Find where the given text appears and provide that cell's center as [X, Y] coordinate. 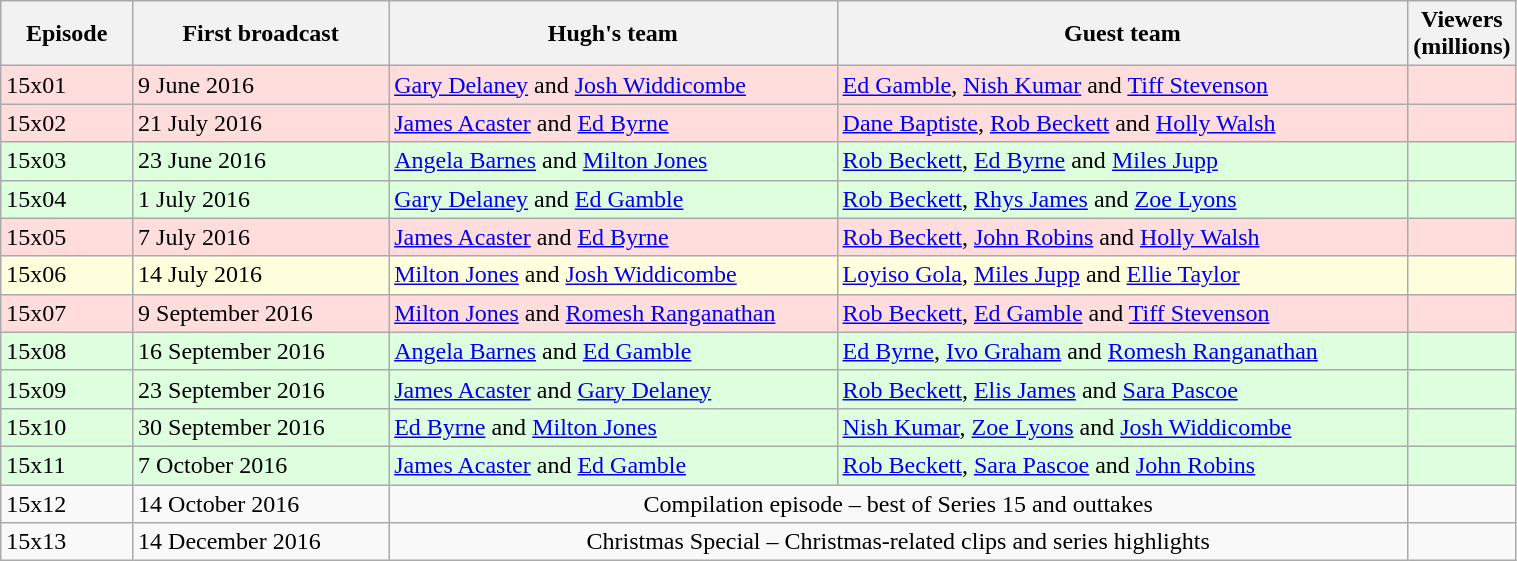
15x09 [67, 389]
Viewers(millions) [1462, 34]
30 September 2016 [261, 427]
15x12 [67, 503]
First broadcast [261, 34]
Guest team [1122, 34]
Dane Baptiste, Rob Beckett and Holly Walsh [1122, 123]
Rob Beckett, Ed Gamble and Tiff Stevenson [1122, 313]
7 July 2016 [261, 237]
Gary Delaney and Josh Widdicombe [613, 85]
Gary Delaney and Ed Gamble [613, 199]
Compilation episode – best of Series 15 and outtakes [898, 503]
9 June 2016 [261, 85]
15x01 [67, 85]
Milton Jones and Josh Widdicombe [613, 275]
James Acaster and Gary Delaney [613, 389]
7 October 2016 [261, 465]
15x05 [67, 237]
Rob Beckett, John Robins and Holly Walsh [1122, 237]
1 July 2016 [261, 199]
14 October 2016 [261, 503]
21 July 2016 [261, 123]
15x04 [67, 199]
Milton Jones and Romesh Ranganathan [613, 313]
15x08 [67, 351]
Nish Kumar, Zoe Lyons and Josh Widdicombe [1122, 427]
Angela Barnes and Ed Gamble [613, 351]
15x07 [67, 313]
Ed Byrne and Milton Jones [613, 427]
Christmas Special – Christmas-related clips and series highlights [898, 542]
15x02 [67, 123]
Rob Beckett, Elis James and Sara Pascoe [1122, 389]
9 September 2016 [261, 313]
15x11 [67, 465]
23 September 2016 [261, 389]
Ed Byrne, Ivo Graham and Romesh Ranganathan [1122, 351]
Hugh's team [613, 34]
14 December 2016 [261, 542]
15x03 [67, 161]
16 September 2016 [261, 351]
Rob Beckett, Rhys James and Zoe Lyons [1122, 199]
Rob Beckett, Sara Pascoe and John Robins [1122, 465]
Loyiso Gola, Miles Jupp and Ellie Taylor [1122, 275]
Angela Barnes and Milton Jones [613, 161]
15x10 [67, 427]
Episode [67, 34]
23 June 2016 [261, 161]
Ed Gamble, Nish Kumar and Tiff Stevenson [1122, 85]
15x13 [67, 542]
14 July 2016 [261, 275]
Rob Beckett, Ed Byrne and Miles Jupp [1122, 161]
15x06 [67, 275]
James Acaster and Ed Gamble [613, 465]
